Search for the cell housing the specified text and yield its [x, y] center coordinate. 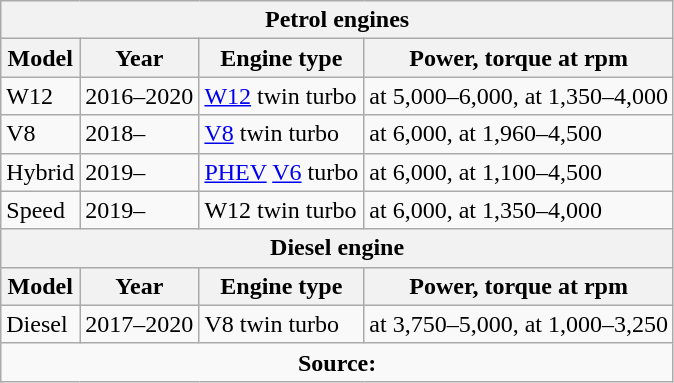
at 6,000, at 1,350–4,000 [519, 210]
2017–2020 [140, 324]
Speed [40, 210]
W12 [40, 96]
Source: [338, 362]
2018– [140, 134]
Petrol engines [338, 20]
Diesel [40, 324]
Hybrid [40, 172]
2016–2020 [140, 96]
Diesel engine [338, 248]
at 6,000, at 1,960–4,500 [519, 134]
PHEV V6 turbo [282, 172]
at 5,000–6,000, at 1,350–4,000 [519, 96]
at 6,000, at 1,100–4,500 [519, 172]
V8 [40, 134]
at 3,750–5,000, at 1,000–3,250 [519, 324]
